Search for the cell housing the specified text and yield its [X, Y] center coordinate. 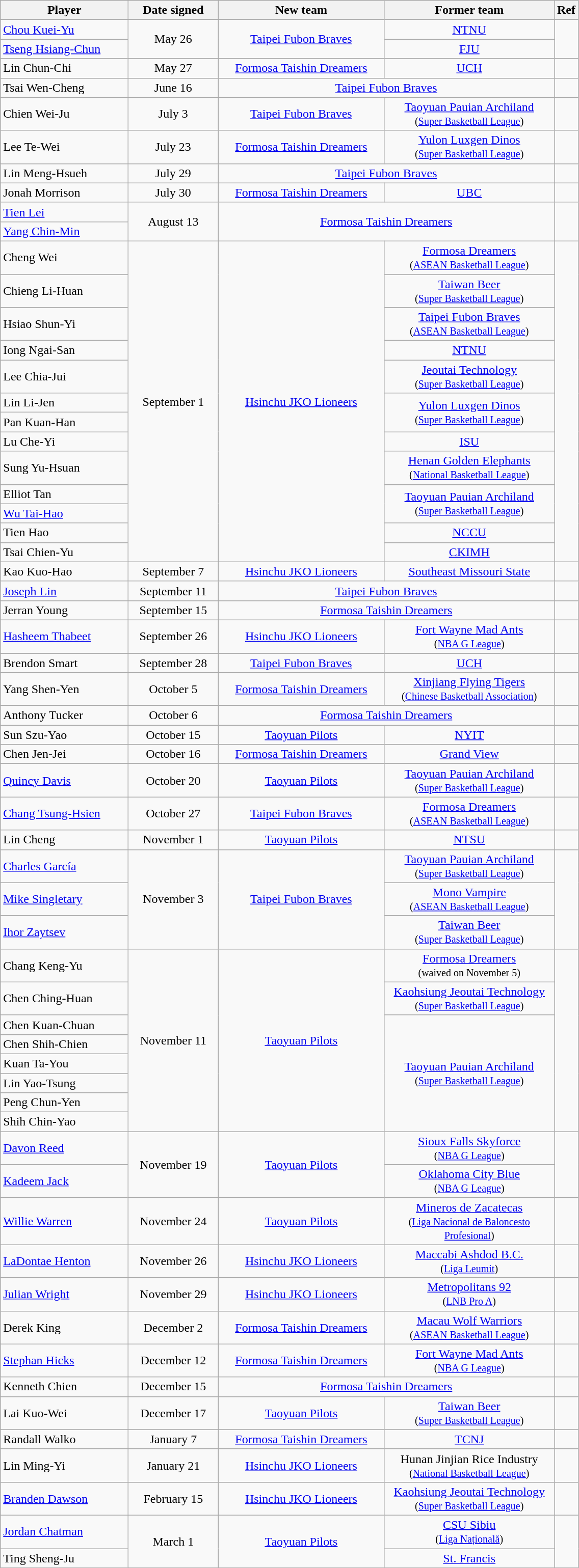
November 1 [173, 840]
October 15 [173, 735]
Kenneth Chien [64, 1387]
Sung Yu-Hsuan [64, 467]
Chou Kuei-Yu [64, 30]
Branden Dawson [64, 1498]
January 7 [173, 1439]
NYIT [469, 735]
September 15 [173, 610]
Ref [567, 10]
Macau Wolf Warriors(ASEAN Basketball League) [469, 1327]
Chang Keng-Yu [64, 966]
Kadeem Jack [64, 1181]
November 29 [173, 1295]
Quincy Davis [64, 780]
Lin Ming-Yi [64, 1466]
Lin Meng-Hsueh [64, 173]
July 29 [173, 173]
December 15 [173, 1387]
Mike Singletary [64, 899]
October 20 [173, 780]
October 5 [173, 690]
Shih Chin-Yao [64, 1122]
Willie Warren [64, 1221]
NTSU [469, 840]
December 2 [173, 1327]
Metropolitans 92(LNB Pro A) [469, 1295]
Kuan Ta-You [64, 1063]
Jonah Morrison [64, 192]
Stephan Hicks [64, 1361]
Joseph Lin [64, 591]
UBC [469, 192]
Kao Kuo-Hao [64, 571]
NCCU [469, 533]
Pan Kuan-Han [64, 422]
Hasheem Thabeet [64, 637]
Hsiao Shun-Yi [64, 324]
Chen Ching-Huan [64, 998]
Sioux Falls Skyforce(NBA G League) [469, 1148]
September 7 [173, 571]
CKIMH [469, 552]
September 1 [173, 401]
Jordan Chatman [64, 1532]
LaDontae Henton [64, 1261]
Jeoutai Technology(Super Basketball League) [469, 377]
May 27 [173, 68]
March 1 [173, 1541]
November 19 [173, 1165]
December 12 [173, 1361]
July 3 [173, 114]
Davon Reed [64, 1148]
TCNJ [469, 1439]
February 15 [173, 1498]
Maccabi Ashdod B.C.(Liga Leumit) [469, 1261]
October 16 [173, 754]
Tseng Hsiang-Chun [64, 49]
June 16 [173, 88]
Oklahoma City Blue(NBA G League) [469, 1181]
Brendon Smart [64, 663]
Derek King [64, 1327]
Lai Kuo-Wei [64, 1413]
Ting Sheng-Ju [64, 1558]
May 26 [173, 39]
New team [301, 10]
Tsai Wen-Cheng [64, 88]
August 13 [173, 222]
Date signed [173, 10]
Yang Shen-Yen [64, 690]
Chieng Li-Huan [64, 290]
Lin Chun-Chi [64, 68]
Mono Vampire(ASEAN Basketball League) [469, 899]
November 11 [173, 1040]
January 21 [173, 1466]
Player [64, 10]
Former team [469, 10]
Anthony Tucker [64, 716]
July 23 [173, 147]
Sun Szu-Yao [64, 735]
Charles García [64, 866]
Lin Li-Jen [64, 403]
Peng Chun-Yen [64, 1103]
Tien Lei [64, 212]
ISU [469, 442]
Hunan Jinjian Rice Industry(National Basketball League) [469, 1466]
October 27 [173, 814]
Lin Cheng [64, 840]
September 26 [173, 637]
CSU Sibiu(Liga Națională) [469, 1532]
Chen Jen-Jei [64, 754]
Formosa Dreamers(waived on November 5) [469, 966]
Tsai Chien-Yu [64, 552]
Julian Wright [64, 1295]
Jerran Young [64, 610]
Lee Chia-Jui [64, 377]
Lu Che-Yi [64, 442]
Southeast Missouri State [469, 571]
November 24 [173, 1221]
Lin Yao-Tsung [64, 1083]
Randall Walko [64, 1439]
Grand View [469, 754]
Ihor Zaytsev [64, 932]
Chen Shih-Chien [64, 1044]
December 17 [173, 1413]
November 26 [173, 1261]
September 28 [173, 663]
Elliot Tan [64, 494]
Chien Wei-Ju [64, 114]
Mineros de Zacatecas(Liga Nacional de Baloncesto Profesional) [469, 1221]
November 3 [173, 899]
Lee Te-Wei [64, 147]
Henan Golden Elephants(National Basketball League) [469, 467]
October 6 [173, 716]
FJU [469, 49]
Xinjiang Flying Tigers(Chinese Basketball Association) [469, 690]
Chen Kuan-Chuan [64, 1025]
St. Francis [469, 1558]
Cheng Wei [64, 258]
July 30 [173, 192]
Iong Ngai-San [64, 350]
Chang Tsung-Hsien [64, 814]
Tien Hao [64, 533]
Wu Tai-Hao [64, 513]
Taipei Fubon Braves(ASEAN Basketball League) [469, 324]
Yang Chin-Min [64, 231]
September 11 [173, 591]
